Capture the cell that displays the provided text and extract its [X, Y] central coordinate. 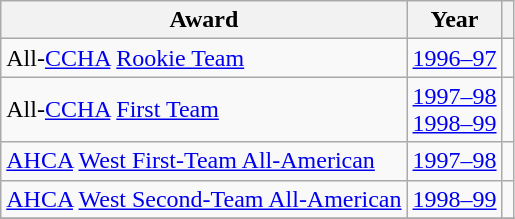
All-CCHA Rookie Team [204, 58]
AHCA West First-Team All-American [204, 161]
1997–981998–99 [454, 110]
1997–98 [454, 161]
1996–97 [454, 58]
Year [454, 20]
Award [204, 20]
AHCA West Second-Team All-American [204, 199]
1998–99 [454, 199]
All-CCHA First Team [204, 110]
